Detect which cell encompasses the target text, then output its [X, Y] center coordinate. 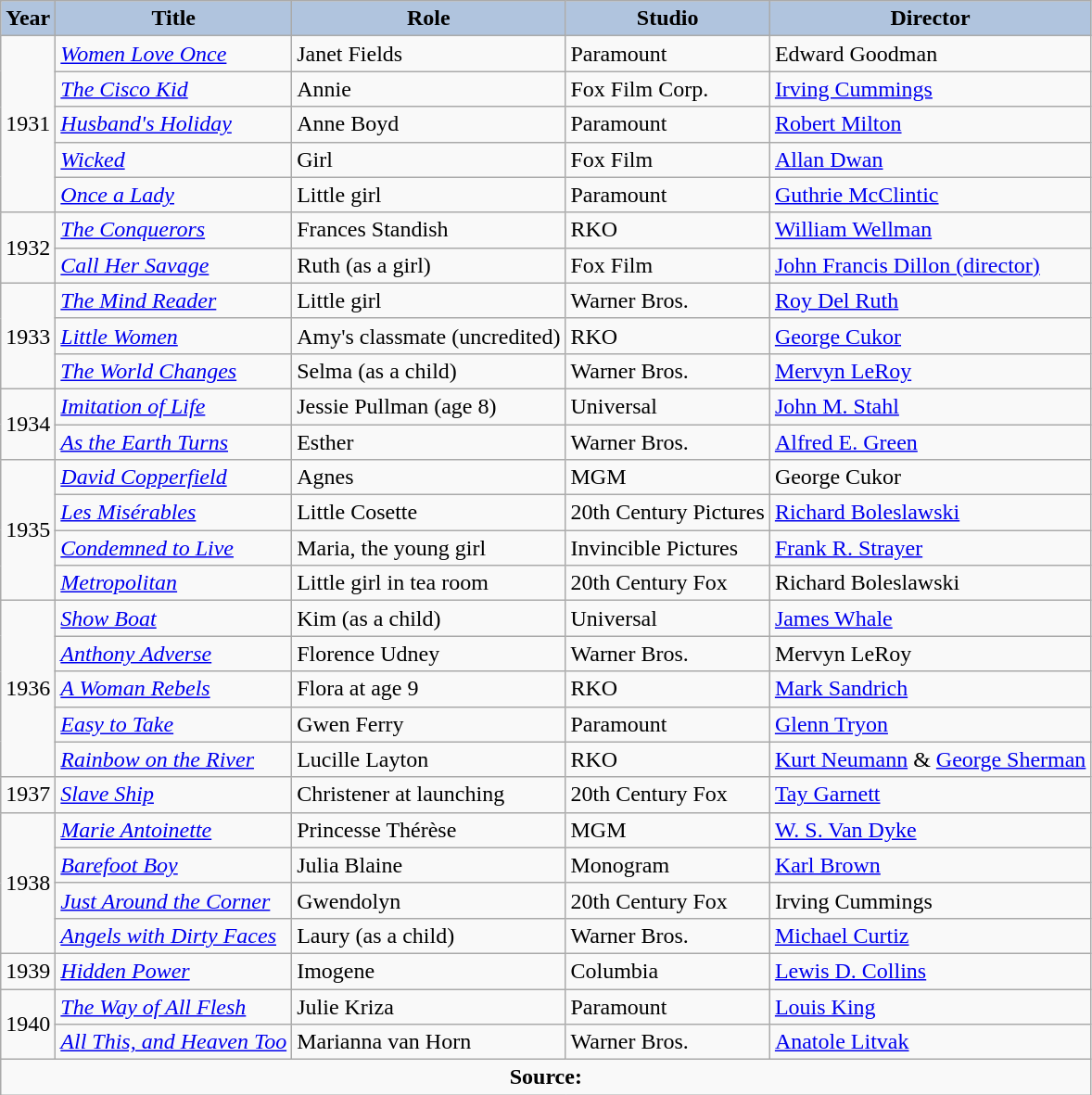
Kurt Neumann & George Sherman [931, 759]
Invincible Pictures [667, 548]
Easy to Take [174, 724]
Les Misérables [174, 513]
Lewis D. Collins [931, 971]
Rainbow on the River [174, 759]
1936 [28, 689]
Gwendolyn [428, 900]
Hidden Power [174, 971]
The Mind Reader [174, 300]
Edward Goodman [931, 54]
1937 [28, 795]
Alfred E. Green [931, 442]
Guthrie McClintic [931, 195]
Call Her Savage [174, 265]
20th Century Pictures [667, 513]
Imitation of Life [174, 406]
Frances Standish [428, 230]
Angels with Dirty Faces [174, 936]
Roy Del Ruth [931, 300]
Just Around the Corner [174, 900]
1938 [28, 883]
Flora at age 9 [428, 689]
Lucille Layton [428, 759]
Studio [667, 19]
Laury (as a child) [428, 936]
Louis King [931, 1006]
Year [28, 19]
Anthony Adverse [174, 654]
1939 [28, 971]
1935 [28, 530]
1933 [28, 336]
Maria, the young girl [428, 548]
1940 [28, 1024]
A Woman Rebels [174, 689]
Mark Sandrich [931, 689]
Gwen Ferry [428, 724]
Monogram [667, 865]
John Francis Dillon (director) [931, 265]
1932 [28, 248]
Source: [546, 1077]
Allan Dwan [931, 159]
Glenn Tryon [931, 724]
Amy's classmate (uncredited) [428, 336]
Little Women [174, 336]
Julie Kriza [428, 1006]
Marianna van Horn [428, 1042]
Wicked [174, 159]
Marie Antoinette [174, 830]
Barefoot Boy [174, 865]
Anne Boyd [428, 124]
Columbia [667, 971]
James Whale [931, 618]
The Conquerors [174, 230]
Karl Brown [931, 865]
Annie [428, 89]
Little Cosette [428, 513]
Imogene [428, 971]
Christener at launching [428, 795]
David Copperfield [174, 477]
1931 [28, 124]
Robert Milton [931, 124]
Janet Fields [428, 54]
Kim (as a child) [428, 618]
All This, and Heaven Too [174, 1042]
Condemned to Live [174, 548]
Ruth (as a girl) [428, 265]
Once a Lady [174, 195]
Michael Curtiz [931, 936]
Julia Blaine [428, 865]
Frank R. Strayer [931, 548]
Fox Film Corp. [667, 89]
Slave Ship [174, 795]
Title [174, 19]
The World Changes [174, 371]
Tay Garnett [931, 795]
Princesse Thérèse [428, 830]
1934 [28, 424]
Little girl in tea room [428, 583]
Women Love Once [174, 54]
William Wellman [931, 230]
The Way of All Flesh [174, 1006]
Husband's Holiday [174, 124]
Esther [428, 442]
Director [931, 19]
W. S. Van Dyke [931, 830]
Role [428, 19]
As the Earth Turns [174, 442]
Show Boat [174, 618]
Metropolitan [174, 583]
Anatole Litvak [931, 1042]
Agnes [428, 477]
The Cisco Kid [174, 89]
John M. Stahl [931, 406]
Girl [428, 159]
Selma (as a child) [428, 371]
Florence Udney [428, 654]
Jessie Pullman (age 8) [428, 406]
